Search for the cell housing the specified text and yield its (X, Y) center coordinate. 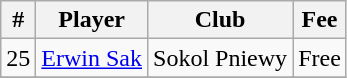
Fee (320, 20)
Club (220, 20)
25 (18, 58)
Player (92, 20)
Erwin Sak (92, 58)
Sokol Pniewy (220, 58)
Free (320, 58)
# (18, 20)
